Find where the given text appears and provide that cell's center as (x, y) coordinate. 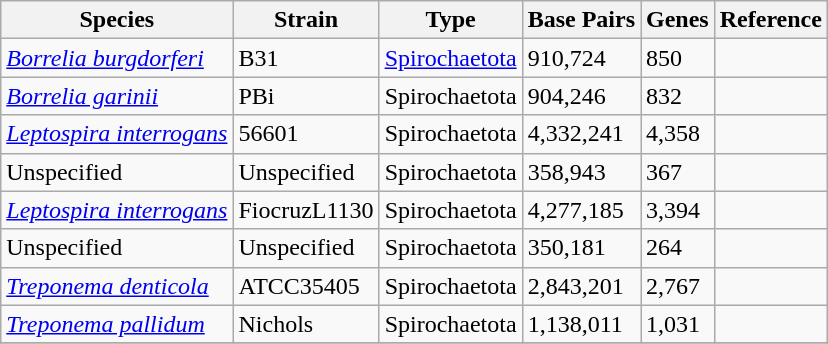
Base Pairs (581, 20)
832 (677, 96)
Strain (306, 20)
Genes (677, 20)
367 (677, 172)
2,843,201 (581, 286)
904,246 (581, 96)
1,138,011 (581, 324)
4,358 (677, 134)
2,767 (677, 286)
B31 (306, 58)
4,277,185 (581, 210)
850 (677, 58)
FiocruzL1130 (306, 210)
Nichols (306, 324)
910,724 (581, 58)
Borrelia burgdorferi (117, 58)
Species (117, 20)
1,031 (677, 324)
ATCC35405 (306, 286)
Borrelia garinii (117, 96)
Treponema pallidum (117, 324)
Reference (770, 20)
Type (450, 20)
264 (677, 248)
3,394 (677, 210)
PBi (306, 96)
Treponema denticola (117, 286)
358,943 (581, 172)
350,181 (581, 248)
56601 (306, 134)
4,332,241 (581, 134)
